Extract the [X, Y] coordinate from the center of the cell holding the provided text.  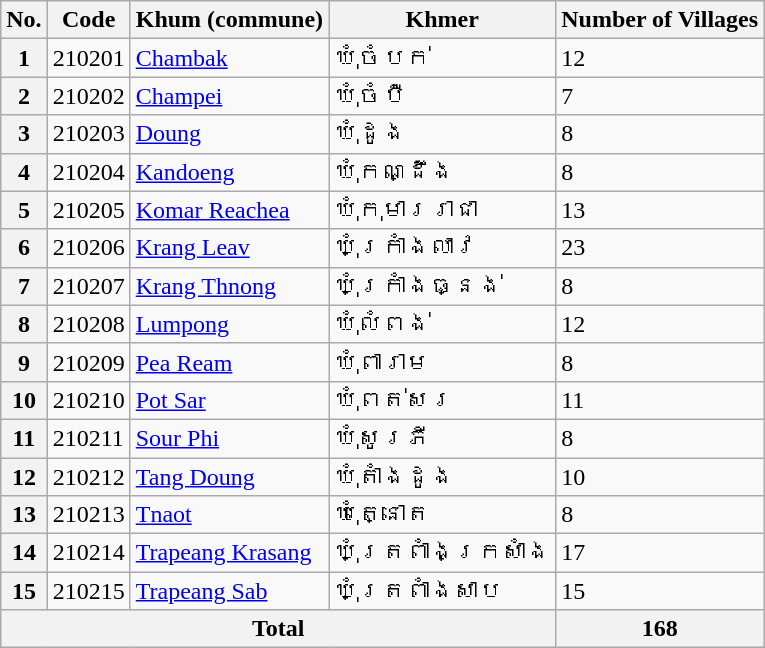
ឃុំក្រាំងលាវ [442, 248]
Krang Thnong [229, 286]
Khum (commune) [229, 20]
Krang Leav [229, 248]
Pea Ream [229, 362]
ឃុំលំពង់ [442, 324]
Doung [229, 134]
14 [24, 553]
23 [660, 248]
1 [24, 58]
Number of Villages [660, 20]
ឃុំតាំងដូង [442, 477]
ឃុំកុមាររាជា [442, 210]
ឃុំសូរភី [442, 438]
210203 [88, 134]
Trapeang Sab [229, 591]
210215 [88, 591]
ឃុំចំប៉ី [442, 96]
210207 [88, 286]
210210 [88, 400]
Lumpong [229, 324]
3 [24, 134]
Trapeang Krasang [229, 553]
210204 [88, 172]
210202 [88, 96]
Komar Reachea [229, 210]
No. [24, 20]
168 [660, 629]
ឃុំត្នោត [442, 515]
ឃុំត្រពាំងសាប [442, 591]
Total [278, 629]
ឃុំពារាម [442, 362]
17 [660, 553]
ឃុំដូង [442, 134]
Kandoeng [229, 172]
Code [88, 20]
210209 [88, 362]
ឃុំកណ្ដឹង [442, 172]
9 [24, 362]
Khmer [442, 20]
210211 [88, 438]
6 [24, 248]
Champei [229, 96]
210206 [88, 248]
5 [24, 210]
Tnaot [229, 515]
Sour Phi [229, 438]
210205 [88, 210]
4 [24, 172]
Pot Sar [229, 400]
Chambak [229, 58]
Tang Doung [229, 477]
210213 [88, 515]
210201 [88, 58]
ឃុំពត់សរ [442, 400]
210212 [88, 477]
210208 [88, 324]
ឃុំត្រពាំងក្រសាំង [442, 553]
ឃុំក្រាំងធ្នង់ [442, 286]
2 [24, 96]
210214 [88, 553]
ឃុំចំបក់ [442, 58]
